Capture the cell that displays the provided text and extract its (x, y) central coordinate. 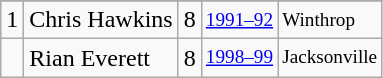
Rian Everett (101, 58)
Jacksonville (330, 58)
Chris Hawkins (101, 20)
Winthrop (330, 20)
1991–92 (239, 20)
1 (12, 20)
1998–99 (239, 58)
